Scan for the cell matching the given text and deliver its [x, y] coordinate at center. 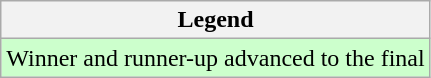
Winner and runner-up advanced to the final [216, 58]
Legend [216, 20]
